Provide the (X, Y) coordinate of the cell's center where the given text is located.  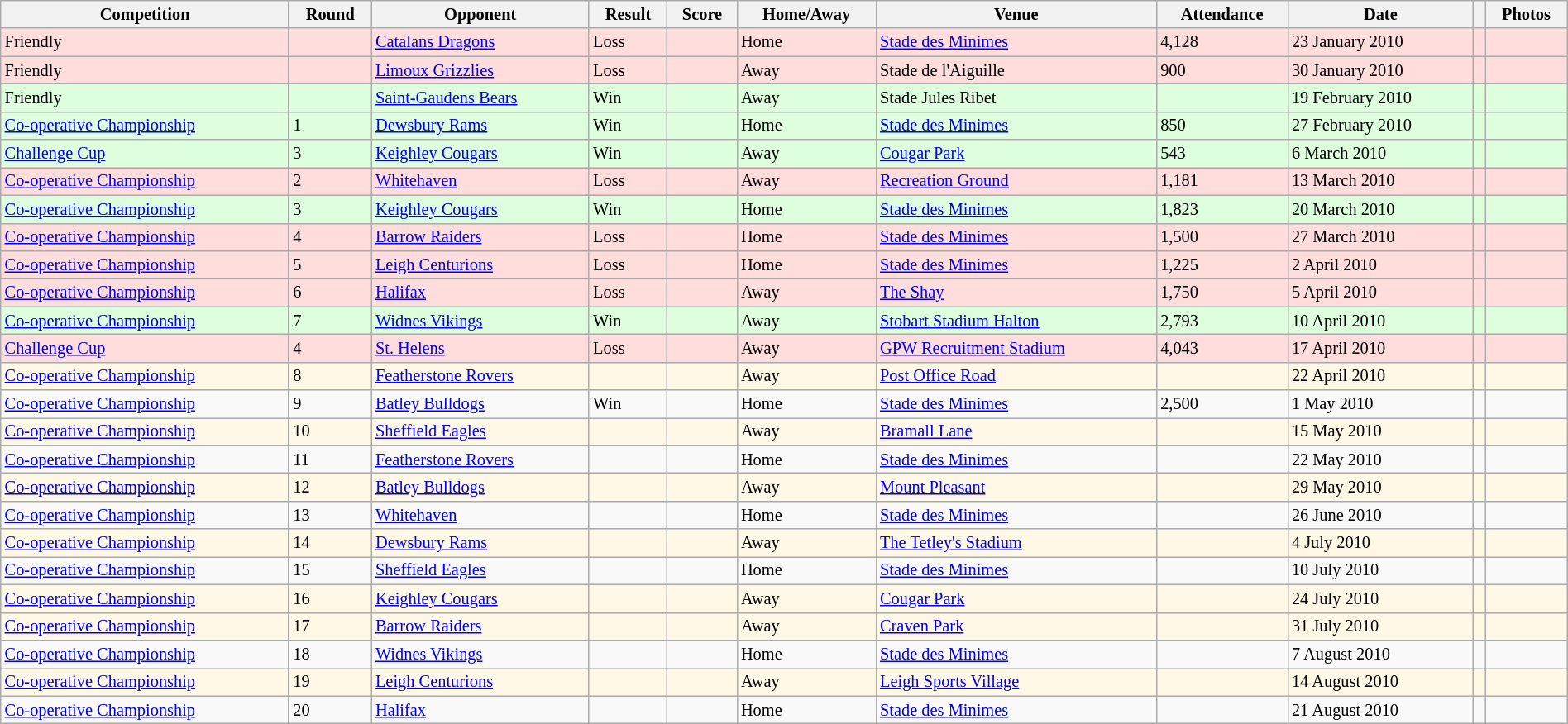
18 (330, 654)
Competition (146, 14)
17 (330, 626)
20 (330, 710)
19 (330, 682)
15 (330, 570)
4,043 (1222, 348)
Mount Pleasant (1016, 487)
Date (1381, 14)
Leigh Sports Village (1016, 682)
20 March 2010 (1381, 209)
15 May 2010 (1381, 431)
4 July 2010 (1381, 543)
Home/Away (806, 14)
7 (330, 321)
Saint-Gaudens Bears (480, 98)
1,225 (1222, 264)
St. Helens (480, 348)
900 (1222, 70)
16 (330, 598)
2 (330, 181)
Stade Jules Ribet (1016, 98)
1,750 (1222, 293)
23 January 2010 (1381, 42)
Result (629, 14)
26 June 2010 (1381, 515)
29 May 2010 (1381, 487)
Post Office Road (1016, 376)
Opponent (480, 14)
13 March 2010 (1381, 181)
The Tetley's Stadium (1016, 543)
Limoux Grizzlies (480, 70)
Attendance (1222, 14)
850 (1222, 126)
7 August 2010 (1381, 654)
1,823 (1222, 209)
27 March 2010 (1381, 237)
Venue (1016, 14)
1,500 (1222, 237)
Stade de l'Aiguille (1016, 70)
Stobart Stadium Halton (1016, 321)
14 August 2010 (1381, 682)
10 July 2010 (1381, 570)
17 April 2010 (1381, 348)
14 (330, 543)
Catalans Dragons (480, 42)
31 July 2010 (1381, 626)
10 (330, 431)
1 May 2010 (1381, 404)
Recreation Ground (1016, 181)
6 March 2010 (1381, 154)
2,500 (1222, 404)
22 May 2010 (1381, 460)
24 July 2010 (1381, 598)
2,793 (1222, 321)
1,181 (1222, 181)
Round (330, 14)
11 (330, 460)
9 (330, 404)
22 April 2010 (1381, 376)
21 August 2010 (1381, 710)
4,128 (1222, 42)
8 (330, 376)
2 April 2010 (1381, 264)
19 February 2010 (1381, 98)
30 January 2010 (1381, 70)
GPW Recruitment Stadium (1016, 348)
5 April 2010 (1381, 293)
Score (702, 14)
1 (330, 126)
5 (330, 264)
10 April 2010 (1381, 321)
13 (330, 515)
12 (330, 487)
6 (330, 293)
Bramall Lane (1016, 431)
Craven Park (1016, 626)
27 February 2010 (1381, 126)
The Shay (1016, 293)
543 (1222, 154)
Photos (1527, 14)
